Determine the (x, y) coordinate at the center of the cell enclosing the given text.  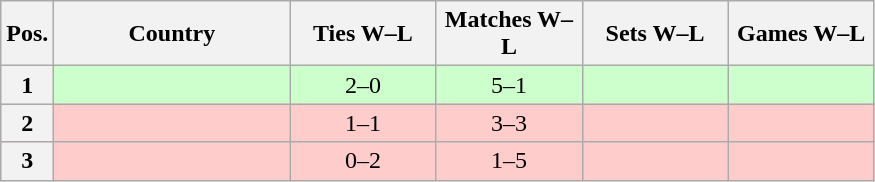
Sets W–L (655, 34)
5–1 (509, 85)
1–1 (363, 123)
Country (172, 34)
1 (28, 85)
2–0 (363, 85)
Ties W–L (363, 34)
Games W–L (801, 34)
1–5 (509, 161)
3–3 (509, 123)
3 (28, 161)
Matches W–L (509, 34)
Pos. (28, 34)
2 (28, 123)
0–2 (363, 161)
